Capture the cell that displays the provided text and extract its [x, y] central coordinate. 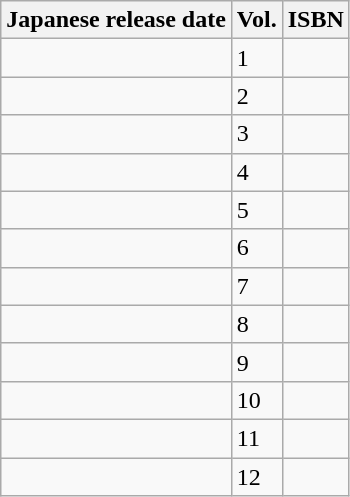
ISBN [316, 20]
7 [256, 286]
Vol. [256, 20]
5 [256, 210]
6 [256, 248]
9 [256, 362]
12 [256, 477]
10 [256, 400]
3 [256, 134]
4 [256, 172]
Japanese release date [116, 20]
1 [256, 58]
8 [256, 324]
11 [256, 438]
2 [256, 96]
